Return (X, Y) of the center of cell containing provided text 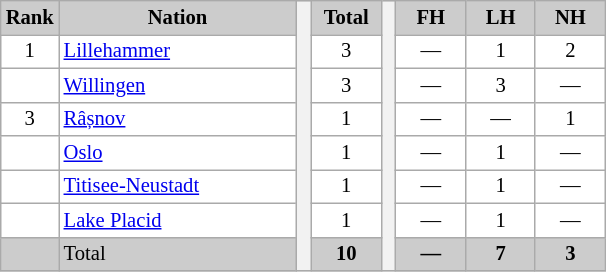
LH (501, 17)
Lillehammer (178, 51)
Râșnov (178, 119)
Rank (30, 17)
10 (346, 254)
Nation (178, 17)
FH (431, 17)
Lake Placid (178, 220)
NH (570, 17)
Willingen (178, 85)
7 (501, 254)
2 (570, 51)
Oslo (178, 153)
Titisee-Neustadt (178, 186)
